From the cell containing the given text, extract its center point as [x, y] coordinate. 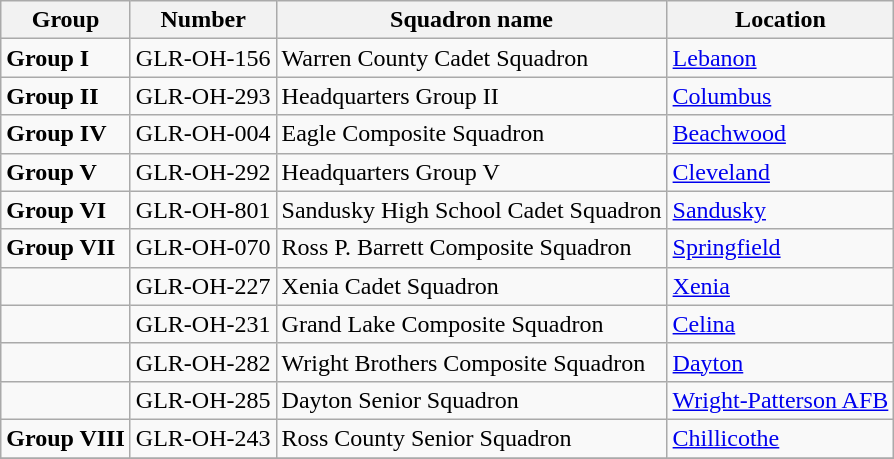
GLR-OH-156 [203, 58]
GLR-OH-285 [203, 400]
Beachwood [780, 134]
Group II [66, 96]
Group I [66, 58]
GLR-OH-231 [203, 324]
GLR-OH-293 [203, 96]
Ross County Senior Squadron [472, 438]
Headquarters Group II [472, 96]
Headquarters Group V [472, 172]
Wright Brothers Composite Squadron [472, 362]
Cleveland [780, 172]
Group [66, 20]
Number [203, 20]
Warren County Cadet Squadron [472, 58]
GLR-OH-292 [203, 172]
Group IV [66, 134]
Xenia [780, 286]
Ross P. Barrett Composite Squadron [472, 248]
Squadron name [472, 20]
Group VIII [66, 438]
Chillicothe [780, 438]
GLR-OH-227 [203, 286]
GLR-OH-070 [203, 248]
GLR-OH-282 [203, 362]
Group V [66, 172]
GLR-OH-004 [203, 134]
Springfield [780, 248]
Sandusky [780, 210]
Group VII [66, 248]
Dayton [780, 362]
Group VI [66, 210]
GLR-OH-801 [203, 210]
Xenia Cadet Squadron [472, 286]
Wright-Patterson AFB [780, 400]
GLR-OH-243 [203, 438]
Celina [780, 324]
Grand Lake Composite Squadron [472, 324]
Lebanon [780, 58]
Eagle Composite Squadron [472, 134]
Sandusky High School Cadet Squadron [472, 210]
Location [780, 20]
Columbus [780, 96]
Dayton Senior Squadron [472, 400]
